Find where the given text appears and provide that cell's center as [X, Y] coordinate. 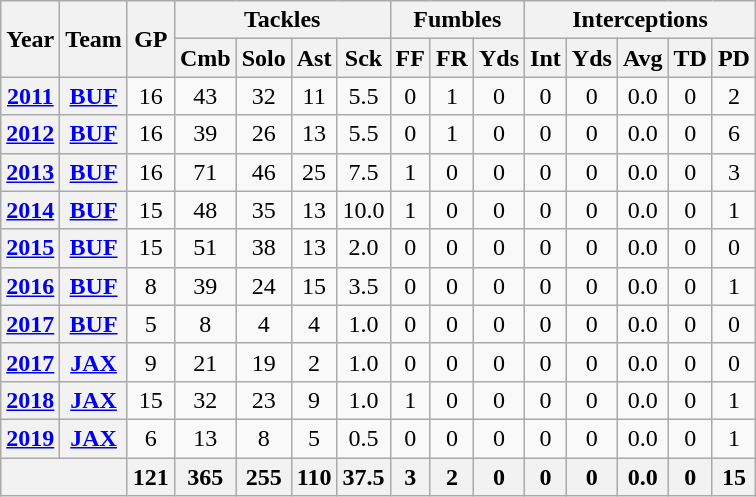
2014 [30, 210]
Tackles [282, 20]
Avg [642, 58]
51 [205, 248]
0.5 [364, 438]
Sck [364, 58]
71 [205, 172]
19 [264, 362]
110 [314, 477]
Int [546, 58]
2019 [30, 438]
25 [314, 172]
Year [30, 39]
TD [690, 58]
255 [264, 477]
2018 [30, 400]
7.5 [364, 172]
46 [264, 172]
PD [734, 58]
2011 [30, 96]
365 [205, 477]
GP [150, 39]
2015 [30, 248]
10.0 [364, 210]
35 [264, 210]
38 [264, 248]
26 [264, 134]
24 [264, 286]
2016 [30, 286]
48 [205, 210]
Solo [264, 58]
FR [452, 58]
11 [314, 96]
FF [410, 58]
Cmb [205, 58]
121 [150, 477]
2013 [30, 172]
23 [264, 400]
3.5 [364, 286]
37.5 [364, 477]
Interceptions [640, 20]
2.0 [364, 248]
21 [205, 362]
43 [205, 96]
Ast [314, 58]
Team [94, 39]
2012 [30, 134]
Fumbles [458, 20]
